Return (x, y) of the center of cell containing provided text 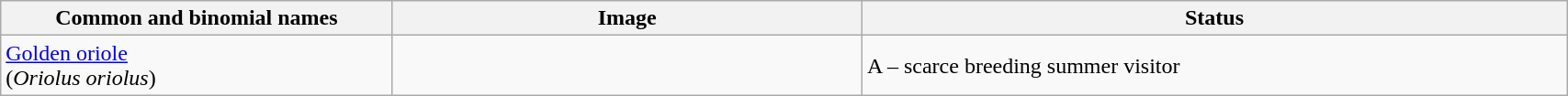
Status (1214, 18)
A – scarce breeding summer visitor (1214, 66)
Image (626, 18)
Common and binomial names (197, 18)
Golden oriole(Oriolus oriolus) (197, 66)
